Locate the cell with the specified text and output its (X, Y) center coordinate. 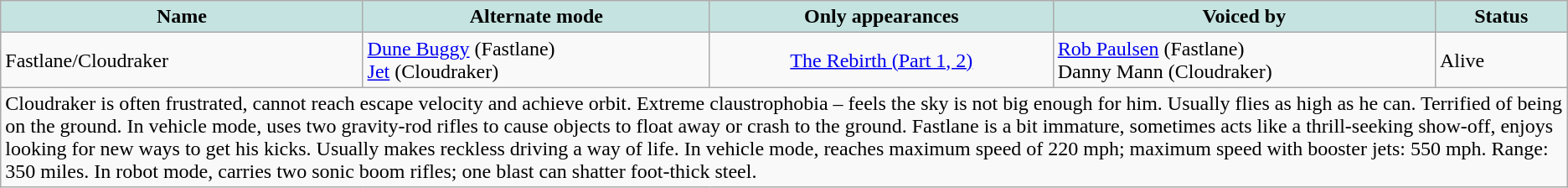
Dune Buggy (Fastlane)Jet (Cloudraker) (536, 60)
Only appearances (881, 17)
Fastlane/Cloudraker (182, 60)
Alternate mode (536, 17)
Name (182, 17)
Alive (1501, 60)
The Rebirth (Part 1, 2) (881, 60)
Voiced by (1244, 17)
Rob Paulsen (Fastlane)Danny Mann (Cloudraker) (1244, 60)
Status (1501, 17)
